Output the [X, Y] coordinate of the center of the cell containing the given text.  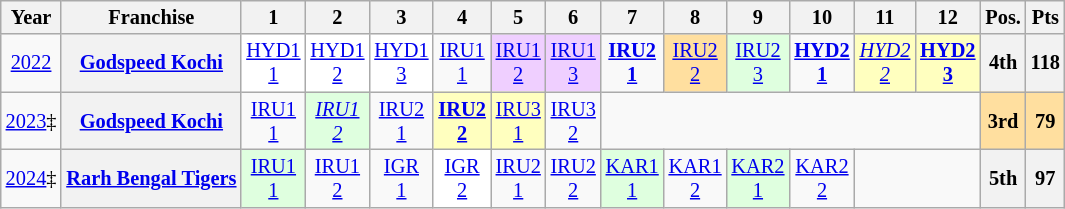
HYD21 [822, 63]
IGR2 [462, 178]
Franchise [151, 17]
KAR21 [758, 178]
7 [632, 17]
KAR12 [696, 178]
1 [273, 17]
5th [1002, 178]
KAR11 [632, 178]
IRU32 [574, 121]
3rd [1002, 121]
HYD11 [273, 63]
79 [1046, 121]
10 [822, 17]
IGR1 [401, 178]
5 [518, 17]
IRU23 [758, 63]
IRU31 [518, 121]
HYD22 [886, 63]
8 [696, 17]
12 [948, 17]
Year [32, 17]
118 [1046, 63]
4 [462, 17]
HYD13 [401, 63]
2 [337, 17]
11 [886, 17]
IRU13 [574, 63]
KAR22 [822, 178]
Pts [1046, 17]
97 [1046, 178]
2024‡ [32, 178]
2022 [32, 63]
2023‡ [32, 121]
4th [1002, 63]
Rarh Bengal Tigers [151, 178]
3 [401, 17]
Pos. [1002, 17]
HYD23 [948, 63]
9 [758, 17]
6 [574, 17]
HYD12 [337, 63]
